Scan for the cell matching the given text and deliver its [X, Y] coordinate at center. 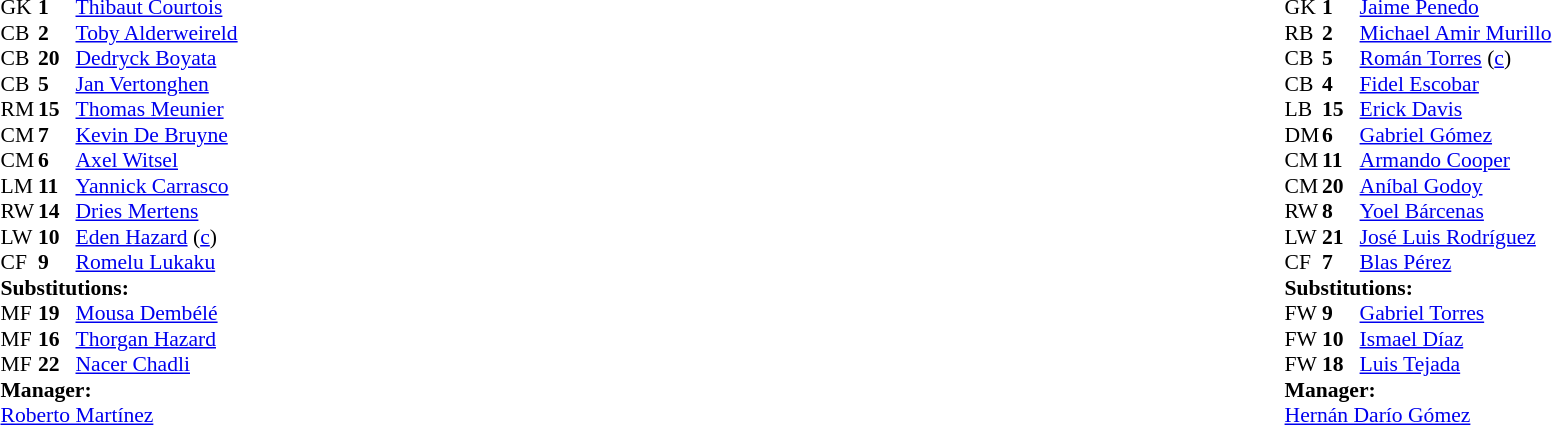
Aníbal Godoy [1456, 186]
Armando Cooper [1456, 161]
Luis Tejada [1456, 365]
Yannick Carrasco [157, 186]
Ismael Díaz [1456, 339]
Michael Amir Murillo [1456, 33]
Dries Mertens [157, 211]
RM [19, 109]
Gabriel Torres [1456, 313]
8 [1341, 211]
Romelu Lukaku [157, 263]
Erick Davis [1456, 109]
14 [57, 211]
José Luis Rodríguez [1456, 237]
Eden Hazard (c) [157, 237]
19 [57, 313]
Blas Pérez [1456, 263]
RB [1304, 33]
16 [57, 339]
LM [19, 186]
Jan Vertonghen [157, 84]
Yoel Bárcenas [1456, 211]
Kevin De Bruyne [157, 135]
LB [1304, 109]
21 [1341, 237]
Gabriel Gómez [1456, 135]
Fidel Escobar [1456, 84]
DM [1304, 135]
Thorgan Hazard [157, 339]
Mousa Dembélé [157, 313]
Thomas Meunier [157, 109]
Toby Alderweireld [157, 33]
Nacer Chadli [157, 365]
Dedryck Boyata [157, 59]
22 [57, 365]
18 [1341, 365]
Román Torres (c) [1456, 59]
Axel Witsel [157, 161]
4 [1341, 84]
